Detect which cell encompasses the target text, then output its [X, Y] center coordinate. 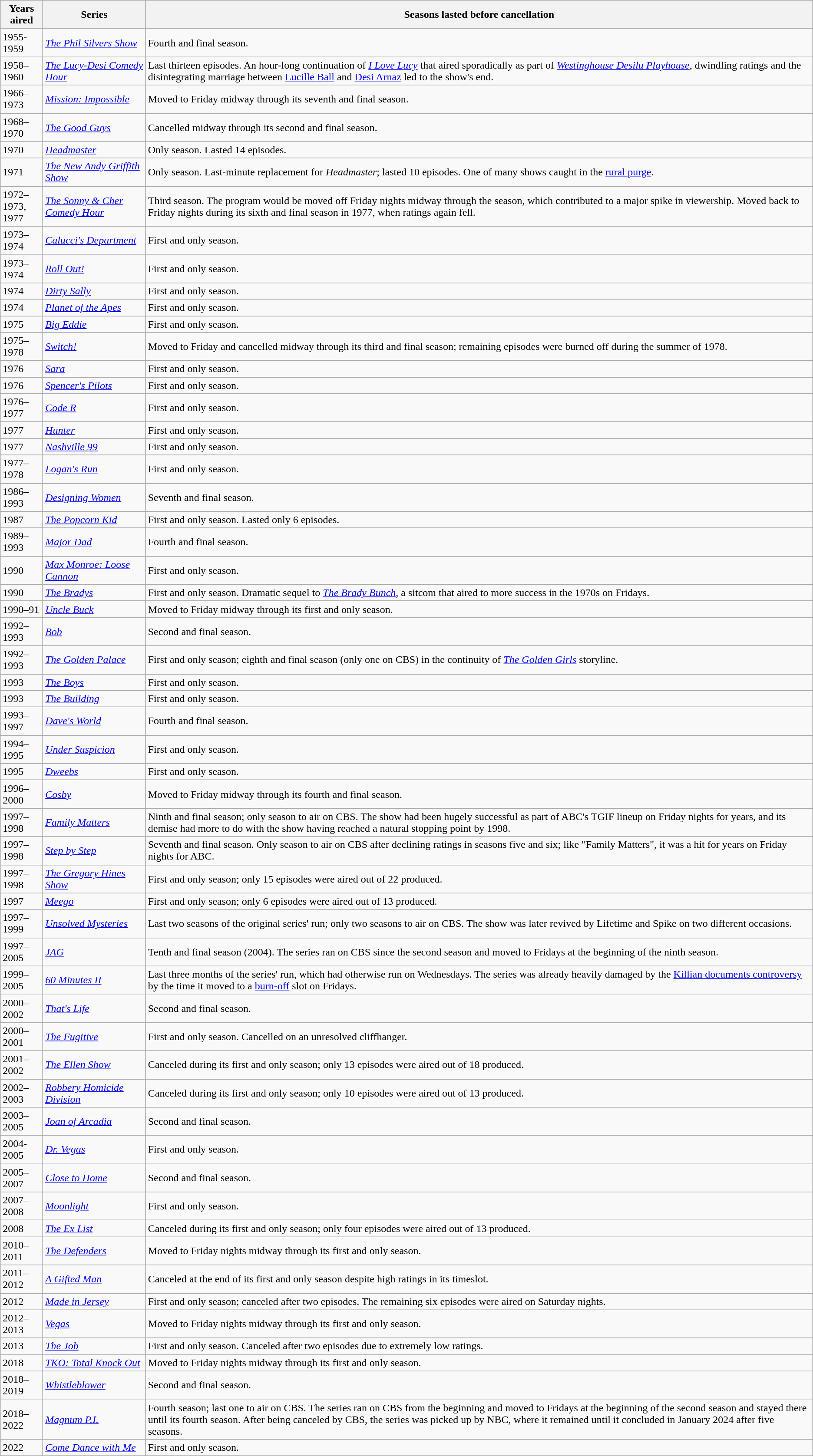
Big Eddie [95, 324]
Roll Out! [95, 268]
The Good Guys [95, 128]
Joan of Arcadia [95, 1122]
Calucci's Department [95, 240]
Meego [95, 901]
The Boys [95, 682]
Tenth and final season (2004). The series ran on CBS since the second season and moved to Fridays at the beginning of the ninth season. [479, 952]
The Lucy-Desi Comedy Hour [95, 71]
1955-1959 [22, 43]
2000–2002 [22, 1008]
Uncle Buck [95, 609]
TKO: Total Knock Out [95, 1363]
1993–1997 [22, 721]
1972–1973, 1977 [22, 206]
Dr. Vegas [95, 1150]
1997–2005 [22, 952]
Magnum P.I. [95, 1419]
2010–2011 [22, 1251]
1976–1977 [22, 408]
Code R [95, 408]
1994–1995 [22, 749]
Series [95, 15]
Designing Women [95, 497]
Canceled at the end of its first and only season despite high ratings in its timeslot. [479, 1279]
Canceled during its first and only season; only 13 episodes were aired out of 18 produced. [479, 1064]
Cancelled midway through its second and final season. [479, 128]
First and only season. Canceled after two episodes due to extremely low ratings. [479, 1346]
JAG [95, 952]
Come Dance with Me [95, 1447]
The Popcorn Kid [95, 520]
Close to Home [95, 1178]
Only season. Lasted 14 episodes. [479, 150]
Seventh and final season. [479, 497]
First and only season. Lasted only 6 episodes. [479, 520]
1996–2000 [22, 794]
First and only season; only 15 episodes were aired out of 22 produced. [479, 879]
Max Monroe: Loose Cannon [95, 570]
1970 [22, 150]
1968–1970 [22, 128]
The Phil Silvers Show [95, 43]
Dweebs [95, 772]
1977–1978 [22, 469]
Seasons lasted before cancellation [479, 15]
2004-2005 [22, 1150]
2022 [22, 1447]
1990–91 [22, 609]
Moonlight [95, 1206]
The Job [95, 1346]
A Gifted Man [95, 1279]
2007–2008 [22, 1206]
Step by Step [95, 851]
1975–1978 [22, 346]
The Golden Palace [95, 660]
The Gregory Hines Show [95, 879]
Sara [95, 369]
Moved to Friday midway through its first and only season. [479, 609]
First and only season. Cancelled on an unresolved cliffhanger. [479, 1037]
First and only season; eighth and final season (only one on CBS) in the continuity of The Golden Girls storyline. [479, 660]
1966–1973 [22, 99]
Vegas [95, 1324]
2018–2019 [22, 1385]
2002–2003 [22, 1093]
1975 [22, 324]
Moved to Friday midway through its seventh and final season. [479, 99]
Years aired [22, 15]
1971 [22, 172]
2001–2002 [22, 1064]
2003–2005 [22, 1122]
2011–2012 [22, 1279]
2018–2022 [22, 1419]
Robbery Homicide Division [95, 1093]
The Ex List [95, 1229]
Made in Jersey [95, 1301]
Unsolved Mysteries [95, 924]
2013 [22, 1346]
2012 [22, 1301]
Canceled during its first and only season; only 10 episodes were aired out of 13 produced. [479, 1093]
Cosby [95, 794]
Switch! [95, 346]
Mission: Impossible [95, 99]
2018 [22, 1363]
The Ellen Show [95, 1064]
Dirty Sally [95, 291]
The Sonny & Cher Comedy Hour [95, 206]
Moved to Friday midway through its fourth and final season. [479, 794]
1997 [22, 901]
1999–2005 [22, 980]
First and only season. Dramatic sequel to The Brady Bunch, a sitcom that aired to more success in the 1970s on Fridays. [479, 593]
Nashville 99 [95, 447]
Hunter [95, 430]
First and only season; only 6 episodes were aired out of 13 produced. [479, 901]
Planet of the Apes [95, 307]
Whistleblower [95, 1385]
2008 [22, 1229]
Family Matters [95, 822]
The New Andy Griffith Show [95, 172]
The Fugitive [95, 1037]
The Defenders [95, 1251]
2005–2007 [22, 1178]
1989–1993 [22, 542]
The Building [95, 699]
1986–1993 [22, 497]
Canceled during its first and only season; only four episodes were aired out of 13 produced. [479, 1229]
Under Suspicion [95, 749]
Spencer's Pilots [95, 385]
That's Life [95, 1008]
Logan's Run [95, 469]
60 Minutes II [95, 980]
1995 [22, 772]
Dave's World [95, 721]
1987 [22, 520]
First and only season; canceled after two episodes. The remaining six episodes were aired on Saturday nights. [479, 1301]
Headmaster [95, 150]
1958–1960 [22, 71]
Only season. Last-minute replacement for Headmaster; lasted 10 episodes. One of many shows caught in the rural purge. [479, 172]
2012–2013 [22, 1324]
Bob [95, 631]
Major Dad [95, 542]
The Bradys [95, 593]
2000–2001 [22, 1037]
1997–1999 [22, 924]
Moved to Friday and cancelled midway through its third and final season; remaining episodes were burned off during the summer of 1978. [479, 346]
